Detect which cell encompasses the target text, then output its (x, y) center coordinate. 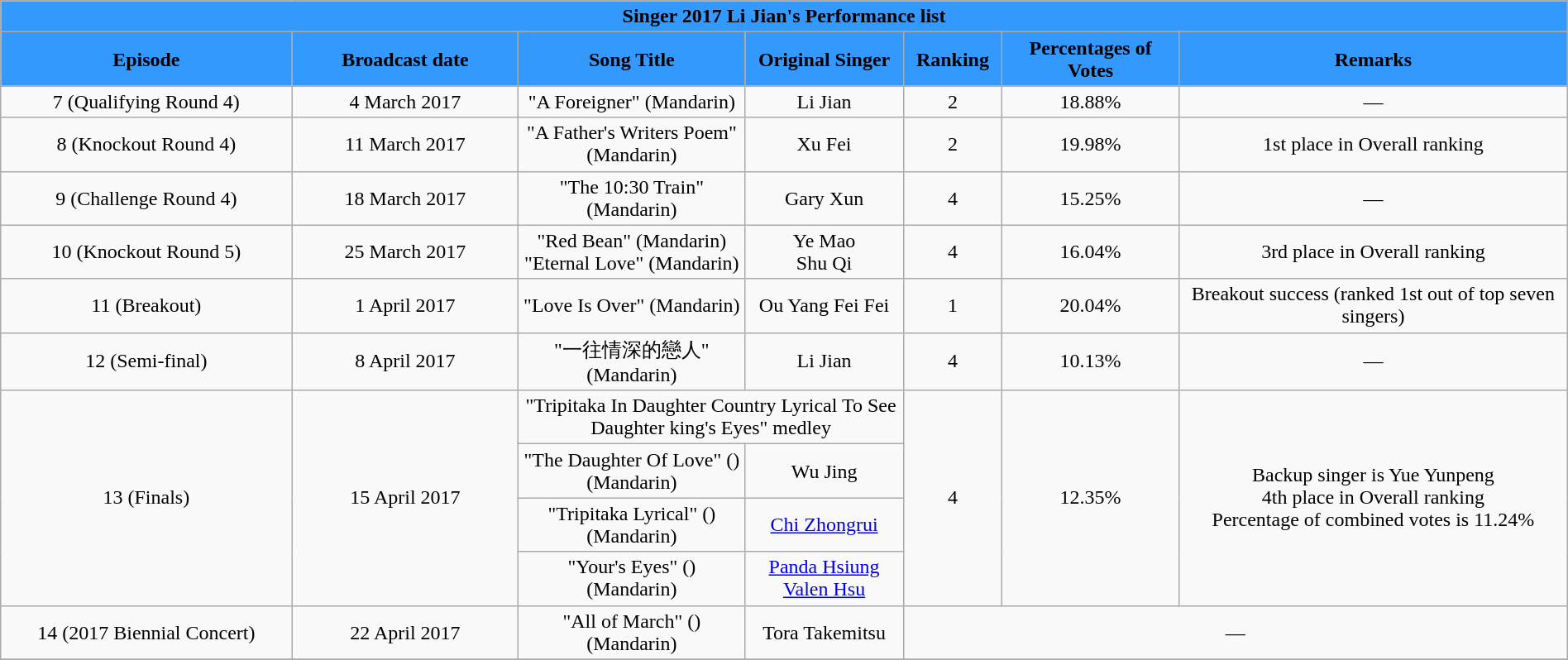
"A Foreigner" (Mandarin) (632, 102)
Ranking (953, 60)
Singer 2017 Li Jian's Performance list (784, 17)
10.13% (1091, 361)
Original Singer (824, 60)
9 (Challenge Round 4) (146, 198)
7 (Qualifying Round 4) (146, 102)
19.98% (1091, 144)
1 April 2017 (405, 306)
Breakout success (ranked 1st out of top seven singers) (1374, 306)
Xu Fei (824, 144)
"Red Bean" (Mandarin) "Eternal Love" (Mandarin) (632, 251)
14 (2017 Biennial Concert) (146, 632)
Song Title (632, 60)
"Tripitaka In Daughter Country Lyrical To See Daughter king's Eyes" medley (711, 417)
"The Daughter Of Love" () (Mandarin) (632, 471)
Wu Jing (824, 471)
Remarks (1374, 60)
11 (Breakout) (146, 306)
12.35% (1091, 498)
Panda Hsiung Valen Hsu (824, 579)
Gary Xun (824, 198)
Ye MaoShu Qi (824, 251)
1st place in Overall ranking (1374, 144)
Chi Zhongrui (824, 524)
22 April 2017 (405, 632)
"The 10:30 Train" (Mandarin) (632, 198)
8 April 2017 (405, 361)
8 (Knockout Round 4) (146, 144)
Episode (146, 60)
13 (Finals) (146, 498)
"Tripitaka Lyrical" () (Mandarin) (632, 524)
15.25% (1091, 198)
"Your's Eyes" () (Mandarin) (632, 579)
11 March 2017 (405, 144)
Tora Takemitsu (824, 632)
"Love Is Over" (Mandarin) (632, 306)
18 March 2017 (405, 198)
25 March 2017 (405, 251)
Backup singer is Yue Yunpeng4th place in Overall rankingPercentage of combined votes is 11.24% (1374, 498)
18.88% (1091, 102)
Percentages of Votes (1091, 60)
15 April 2017 (405, 498)
10 (Knockout Round 5) (146, 251)
1 (953, 306)
"A Father's Writers Poem" (Mandarin) (632, 144)
20.04% (1091, 306)
4 March 2017 (405, 102)
Ou Yang Fei Fei (824, 306)
Broadcast date (405, 60)
3rd place in Overall ranking (1374, 251)
"一往情深的戀人" (Mandarin) (632, 361)
"All of March" () (Mandarin) (632, 632)
12 (Semi-final) (146, 361)
16.04% (1091, 251)
